Output the (X, Y) coordinate of the center of the cell containing the given text.  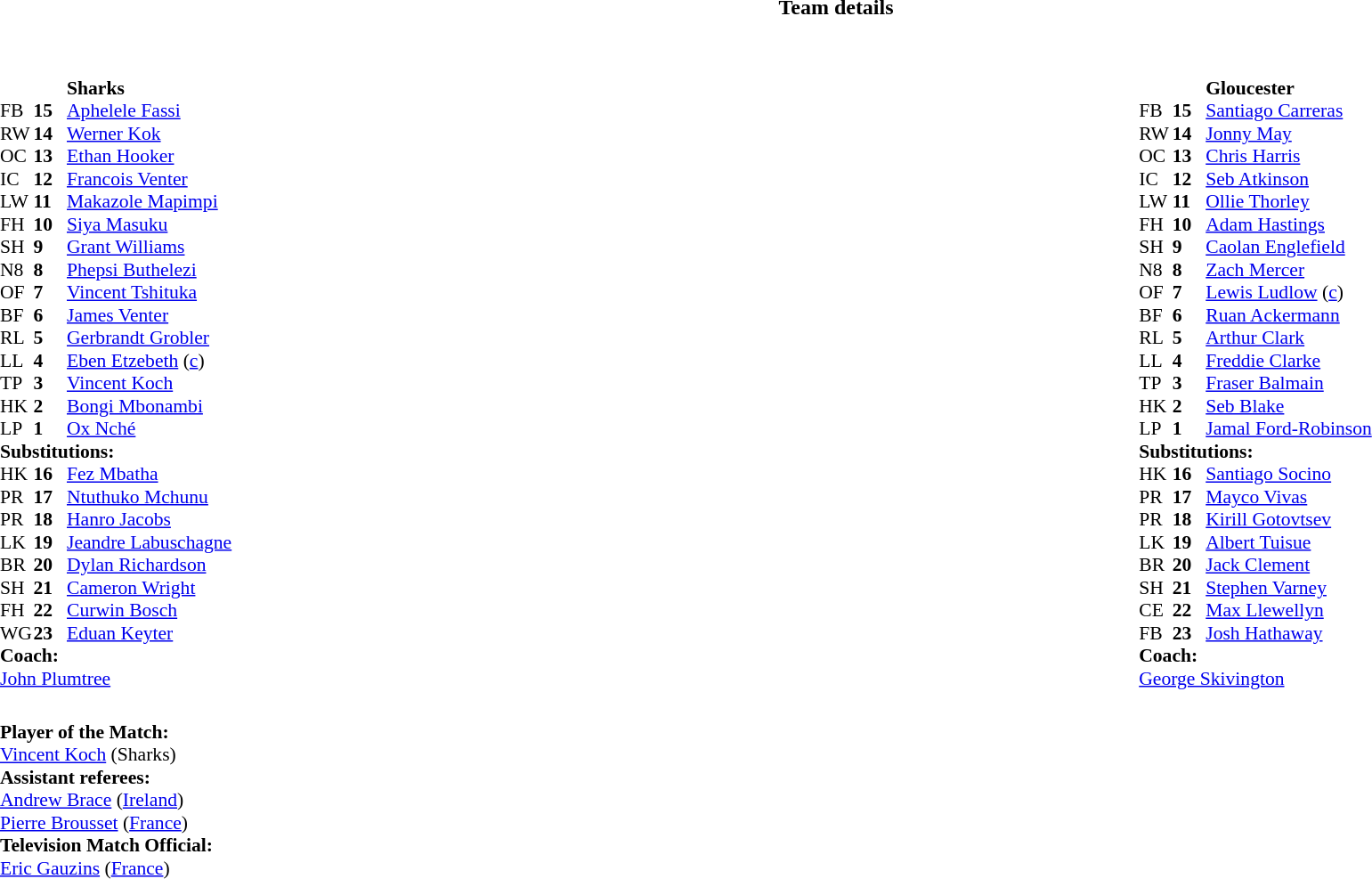
Albert Tuisue (1288, 542)
Curwin Bosch (150, 610)
Eben Etzebeth (c) (150, 361)
Jeandre Labuschagne (150, 542)
Seb Blake (1288, 406)
Ruan Ackermann (1288, 315)
Josh Hathaway (1288, 633)
WG (17, 633)
Bongi Mbonambi (150, 406)
Adam Hastings (1288, 224)
Eduan Keyter (150, 633)
Seb Atkinson (1288, 179)
James Venter (150, 315)
Santiago Socino (1288, 475)
Chris Harris (1288, 156)
Vincent Tshituka (150, 293)
Aphelele Fassi (150, 111)
CE (1156, 610)
George Skivington (1255, 679)
Ox Nché (150, 428)
Ntuthuko Mchunu (150, 497)
Arthur Clark (1288, 338)
Phepsi Buthelezi (150, 270)
Gloucester (1288, 88)
Kirill Gotovtsev (1288, 519)
Gerbrandt Grobler (150, 338)
Cameron Wright (150, 588)
Jonny May (1288, 134)
Caolan Englefield (1288, 247)
Ollie Thorley (1288, 202)
Santiago Carreras (1288, 111)
Stephen Varney (1288, 588)
Vincent Koch (150, 384)
Makazole Mapimpi (150, 202)
Ethan Hooker (150, 156)
Freddie Clarke (1288, 361)
Mayco Vivas (1288, 497)
Max Llewellyn (1288, 610)
John Plumtree (116, 679)
Francois Venter (150, 179)
Werner Kok (150, 134)
Fraser Balmain (1288, 384)
Dylan Richardson (150, 566)
Zach Mercer (1288, 270)
Fez Mbatha (150, 475)
Siya Masuku (150, 224)
Sharks (150, 88)
Jack Clement (1288, 566)
Jamal Ford-Robinson (1288, 428)
Hanro Jacobs (150, 519)
Lewis Ludlow (c) (1288, 293)
Grant Williams (150, 247)
